For the text-containing cell, return its midpoint in [x, y] coordinate format. 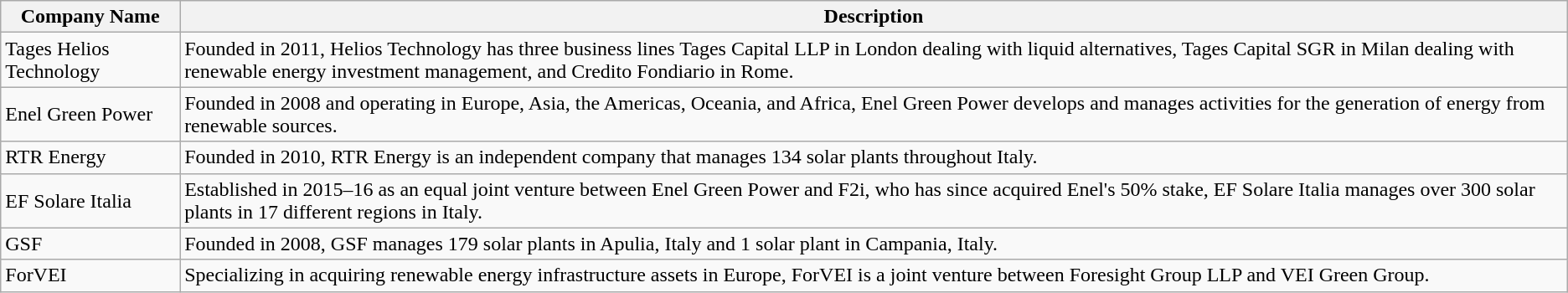
Founded in 2008, GSF manages 179 solar plants in Apulia, Italy and 1 solar plant in Campania, Italy. [874, 244]
Founded in 2010, RTR Energy is an independent company that manages 134 solar plants throughout Italy. [874, 157]
Description [874, 17]
Enel Green Power [90, 114]
RTR Energy [90, 157]
Company Name [90, 17]
GSF [90, 244]
ForVEI [90, 275]
Tages Helios Technology [90, 60]
EF Solare Italia [90, 201]
